Scan for the cell matching the given text and deliver its [x, y] coordinate at center. 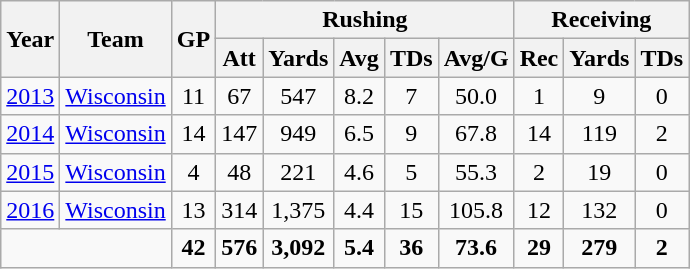
12 [539, 210]
Team [116, 39]
Avg/G [476, 58]
3,092 [298, 248]
147 [240, 134]
576 [240, 248]
132 [600, 210]
119 [600, 134]
15 [411, 210]
73.6 [476, 248]
36 [411, 248]
8.2 [360, 96]
48 [240, 172]
55.3 [476, 172]
105.8 [476, 210]
Rushing [365, 20]
4.6 [360, 172]
949 [298, 134]
50.0 [476, 96]
2016 [30, 210]
314 [240, 210]
279 [600, 248]
2014 [30, 134]
Att [240, 58]
Year [30, 39]
11 [193, 96]
Avg [360, 58]
4 [193, 172]
13 [193, 210]
2015 [30, 172]
67.8 [476, 134]
29 [539, 248]
19 [600, 172]
1 [539, 96]
547 [298, 96]
Rec [539, 58]
5.4 [360, 248]
GP [193, 39]
4.4 [360, 210]
42 [193, 248]
Receiving [602, 20]
2013 [30, 96]
6.5 [360, 134]
7 [411, 96]
221 [298, 172]
67 [240, 96]
1,375 [298, 210]
5 [411, 172]
